For the text-containing cell, return its midpoint in [X, Y] coordinate format. 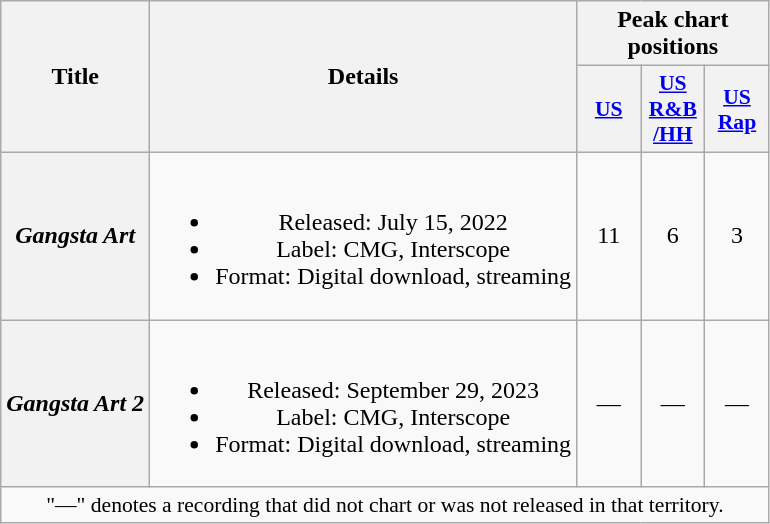
3 [737, 236]
6 [673, 236]
Title [76, 77]
Gangsta Art 2 [76, 404]
Details [364, 77]
Gangsta Art [76, 236]
USR&B/HH [673, 110]
US [609, 110]
Peak chart positions [673, 34]
"—" denotes a recording that did not chart or was not released in that territory. [385, 505]
Released: July 15, 2022Label: CMG, InterscopeFormat: Digital download, streaming [364, 236]
11 [609, 236]
Released: September 29, 2023Label: CMG, InterscopeFormat: Digital download, streaming [364, 404]
USRap [737, 110]
